Pinpoint the cell where the given text exists, returning its [X, Y] midpoint coordinate. 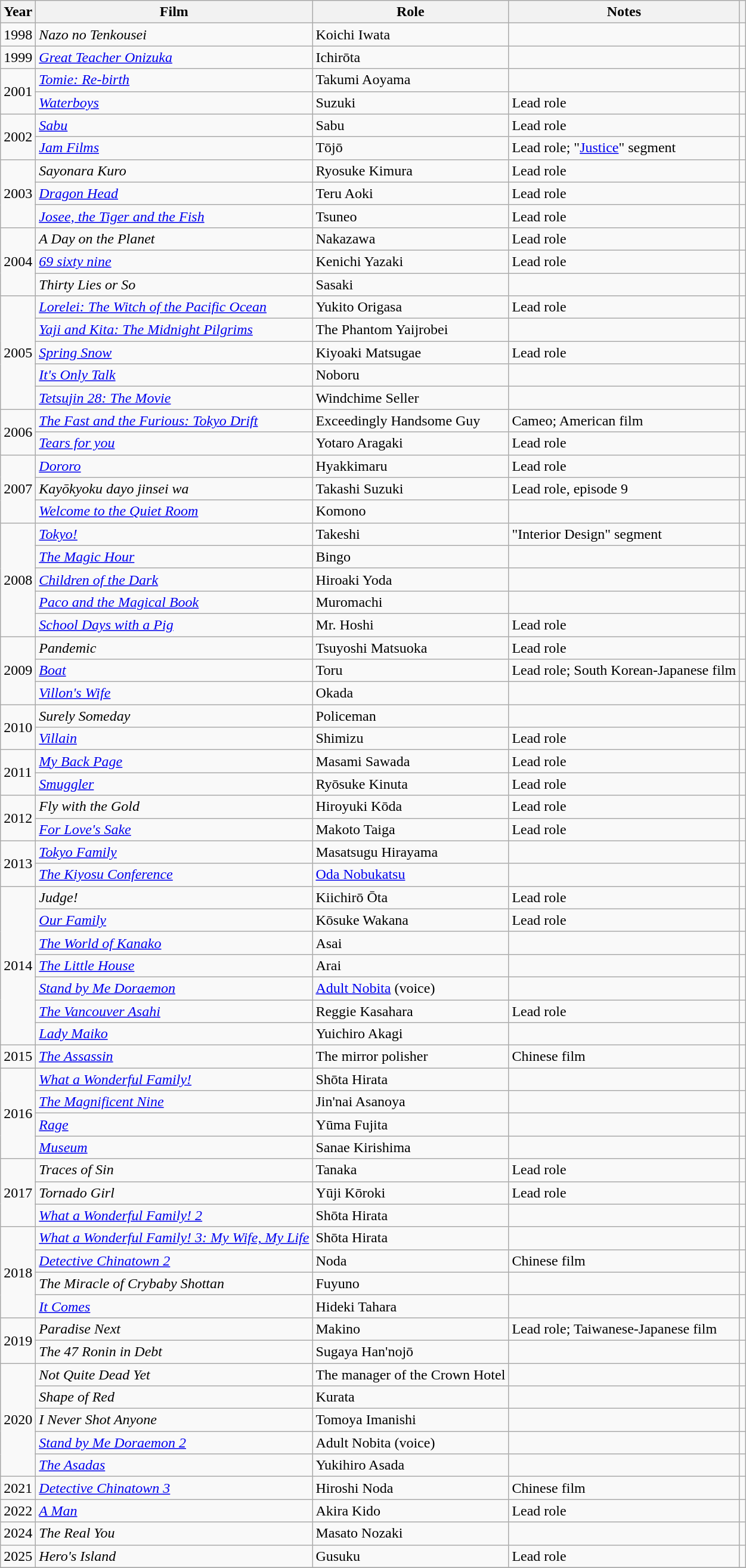
Gusuku [410, 1556]
Tomie: Re-birth [174, 80]
Kurata [410, 1397]
Nazo no Tenkousei [174, 35]
Sanae Kirishima [410, 1147]
Yuichiro Akagi [410, 1034]
The mirror polisher [410, 1057]
69 sixty nine [174, 261]
2014 [18, 965]
The Fast and the Furious: Tokyo Drift [174, 421]
The Magnificent Nine [174, 1102]
2020 [18, 1419]
Tetsujin 28: The Movie [174, 398]
Kōsuke Wakana [410, 920]
2021 [18, 1488]
Thirty Lies or So [174, 285]
Yūma Fujita [410, 1125]
2016 [18, 1113]
Lorelei: The Witch of the Pacific Ocean [174, 307]
Boat [174, 671]
School Days with a Pig [174, 625]
Okada [410, 693]
2004 [18, 261]
1999 [18, 57]
2002 [18, 137]
"Interior Design" segment [624, 534]
Cameo; American film [624, 421]
Bingo [410, 557]
Rage [174, 1125]
Surely Someday [174, 716]
Shimizu [410, 739]
Akira Kido [410, 1511]
Asai [410, 943]
The Miracle of Crybaby Shottan [174, 1283]
Sayonara Kuro [174, 171]
Stand by Me Doraemon 2 [174, 1443]
Welcome to the Quiet Room [174, 511]
2008 [18, 579]
Lead role; "Justice" segment [624, 148]
Museum [174, 1147]
Traces of Sin [174, 1170]
2010 [18, 727]
Children of the Dark [174, 579]
Kayōkyoku dayo jinsei wa [174, 489]
Role [410, 12]
2025 [18, 1556]
Oda Nobukatsu [410, 875]
Notes [624, 12]
A Day on the Planet [174, 239]
Detective Chinatown 2 [174, 1261]
Film [174, 12]
Hideki Tahara [410, 1306]
Mr. Hoshi [410, 625]
Stand by Me Doraemon [174, 988]
Great Teacher Onizuka [174, 57]
Judge! [174, 897]
Tornado Girl [174, 1193]
Noda [410, 1261]
Ichirōta [410, 57]
Fly with the Gold [174, 807]
2009 [18, 670]
Komono [410, 511]
Jin'nai Asanoya [410, 1102]
2001 [18, 91]
The manager of the Crown Hotel [410, 1374]
Waterboys [174, 103]
Sugaya Han'nojō [410, 1351]
My Back Page [174, 761]
Masami Sawada [410, 761]
What a Wonderful Family! 3: My Wife, My Life [174, 1238]
Spring Snow [174, 353]
Tears for you [174, 443]
Tsuyoshi Matsuoka [410, 647]
Ryōsuke Kinuta [410, 784]
2019 [18, 1340]
Kiichirō Ōta [410, 897]
Masatsugu Hirayama [410, 852]
Makoto Taiga [410, 829]
It Comes [174, 1306]
Masato Nozaki [410, 1533]
Koichi Iwata [410, 35]
A Man [174, 1511]
2013 [18, 863]
Noboru [410, 375]
Toru [410, 671]
Makino [410, 1329]
The Magic Hour [174, 557]
Detective Chinatown 3 [174, 1488]
Windchime Seller [410, 398]
Yukihiro Asada [410, 1465]
2003 [18, 193]
Muromachi [410, 602]
What a Wonderful Family! 2 [174, 1215]
For Love's Sake [174, 829]
Dororo [174, 466]
Kiyoaki Matsugae [410, 353]
2006 [18, 432]
Yotaro Aragaki [410, 443]
2018 [18, 1272]
Hiroyuki Kōda [410, 807]
Lead role; Taiwanese-Japanese film [624, 1329]
Tanaka [410, 1170]
Villain [174, 739]
The Real You [174, 1533]
Lead role, episode 9 [624, 489]
The Vancouver Asahi [174, 1011]
Ryosuke Kimura [410, 171]
Suzuki [410, 103]
Year [18, 12]
Teru Aoki [410, 193]
The Assassin [174, 1057]
Reggie Kasahara [410, 1011]
Hero's Island [174, 1556]
Lady Maiko [174, 1034]
2007 [18, 489]
2017 [18, 1193]
Shape of Red [174, 1397]
Sasaki [410, 285]
2024 [18, 1533]
Jam Films [174, 148]
Lead role; South Korean-Japanese film [624, 671]
The Little House [174, 965]
The Kiyosu Conference [174, 875]
Yukito Origasa [410, 307]
Tsuneo [410, 216]
Our Family [174, 920]
Hyakkimaru [410, 466]
Takumi Aoyama [410, 80]
Josee, the Tiger and the Fish [174, 216]
The 47 Ronin in Debt [174, 1351]
Takeshi [410, 534]
Not Quite Dead Yet [174, 1374]
Nakazawa [410, 239]
Paco and the Magical Book [174, 602]
Takashi Suzuki [410, 489]
Hiroaki Yoda [410, 579]
Paradise Next [174, 1329]
Tokyo Family [174, 852]
Kenichi Yazaki [410, 261]
Yaji and Kita: The Midnight Pilgrims [174, 330]
Policeman [410, 716]
The Phantom Yaijrobei [410, 330]
Villon's Wife [174, 693]
Fuyuno [410, 1283]
2005 [18, 353]
Exceedingly Handsome Guy [410, 421]
What a Wonderful Family! [174, 1079]
2012 [18, 818]
The Asadas [174, 1465]
Hiroshi Noda [410, 1488]
Pandemic [174, 647]
Yūji Kōroki [410, 1193]
Dragon Head [174, 193]
The World of Kanako [174, 943]
2015 [18, 1057]
Tomoya Imanishi [410, 1420]
Tokyo! [174, 534]
Arai [410, 965]
2022 [18, 1511]
I Never Shot Anyone [174, 1420]
2011 [18, 773]
Tōjō [410, 148]
It's Only Talk [174, 375]
1998 [18, 35]
Smuggler [174, 784]
